Search for the cell housing the specified text and yield its (x, y) center coordinate. 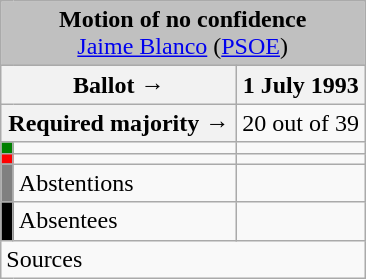
Sources (183, 259)
Required majority → (119, 123)
Abstentions (125, 183)
Motion of no confidenceJaime Blanco (PSOE) (183, 34)
Ballot → (119, 85)
Absentees (125, 221)
1 July 1993 (301, 85)
20 out of 39 (301, 123)
